Scan for the cell matching the given text and deliver its (X, Y) coordinate at center. 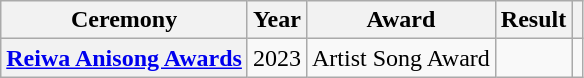
2023 (276, 58)
Ceremony (124, 20)
Result (533, 20)
Year (276, 20)
Reiwa Anisong Awards (124, 58)
Award (400, 20)
Artist Song Award (400, 58)
